Find where the given text appears and provide that cell's center as (x, y) coordinate. 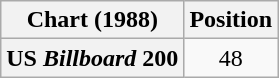
Chart (1988) (92, 20)
48 (231, 58)
US Billboard 200 (92, 58)
Position (231, 20)
